Determine the [x, y] coordinate at the center of the cell enclosing the given text.  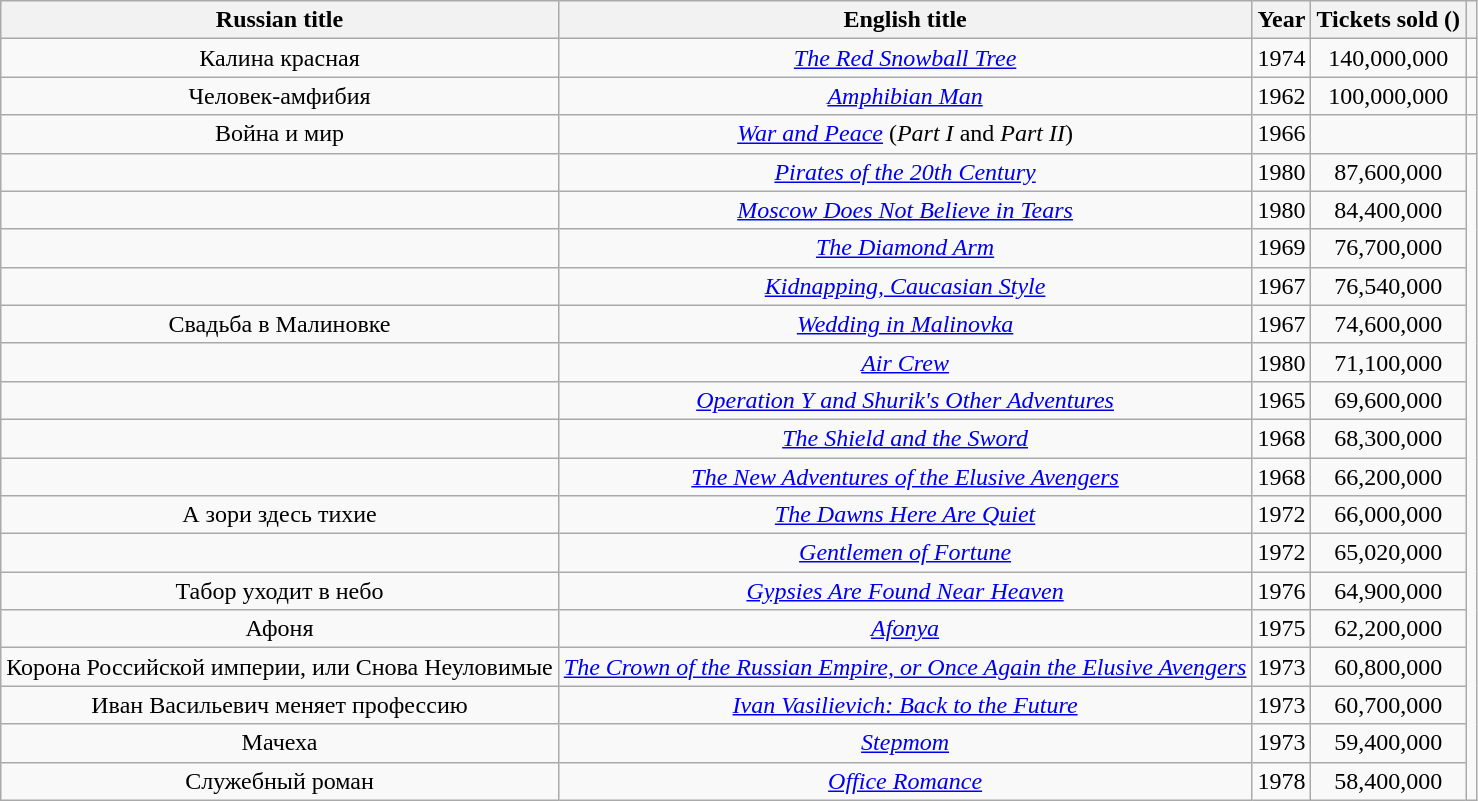
1966 [1282, 134]
Ivan Vasilievich: Back to the Future [905, 705]
74,600,000 [1388, 324]
Amphibian Man [905, 96]
1969 [1282, 248]
Человек-амфибия [280, 96]
1976 [1282, 591]
65,020,000 [1388, 553]
The Shield and the Sword [905, 438]
Свадьба в Малиновке [280, 324]
English title [905, 20]
Табор уходит в небо [280, 591]
Moscow Does Not Believe in Tears [905, 210]
Мачеха [280, 743]
Иван Васильевич меняет профессию [280, 705]
76,540,000 [1388, 286]
1975 [1282, 629]
The Dawns Here Are Quiet [905, 515]
69,600,000 [1388, 400]
The Crown of the Russian Empire, or Once Again the Elusive Avengers [905, 667]
Gentlemen of Fortune [905, 553]
Russian title [280, 20]
Gypsies Are Found Near Heaven [905, 591]
68,300,000 [1388, 438]
1962 [1282, 96]
А зори здесь тихие [280, 515]
1965 [1282, 400]
59,400,000 [1388, 743]
64,900,000 [1388, 591]
Корона Российской империи, или Снова Неуловимые [280, 667]
Служебный роман [280, 781]
Pirates of the 20th Century [905, 172]
66,000,000 [1388, 515]
140,000,000 [1388, 58]
Operation Y and Shurik's Other Adventures [905, 400]
Stepmom [905, 743]
1978 [1282, 781]
The Red Snowball Tree [905, 58]
84,400,000 [1388, 210]
Афоня [280, 629]
Kidnapping, Caucasian Style [905, 286]
War and Peace (Part I and Part II) [905, 134]
60,700,000 [1388, 705]
100,000,000 [1388, 96]
Tickets sold () [1388, 20]
Air Crew [905, 362]
Война и мир [280, 134]
Wedding in Malinovka [905, 324]
The New Adventures of the Elusive Avengers [905, 477]
The Diamond Arm [905, 248]
Калина красная [280, 58]
87,600,000 [1388, 172]
Year [1282, 20]
60,800,000 [1388, 667]
66,200,000 [1388, 477]
58,400,000 [1388, 781]
62,200,000 [1388, 629]
1974 [1282, 58]
71,100,000 [1388, 362]
76,700,000 [1388, 248]
Office Romance [905, 781]
Afonya [905, 629]
